Pinpoint the cell where the given text exists, returning its [X, Y] midpoint coordinate. 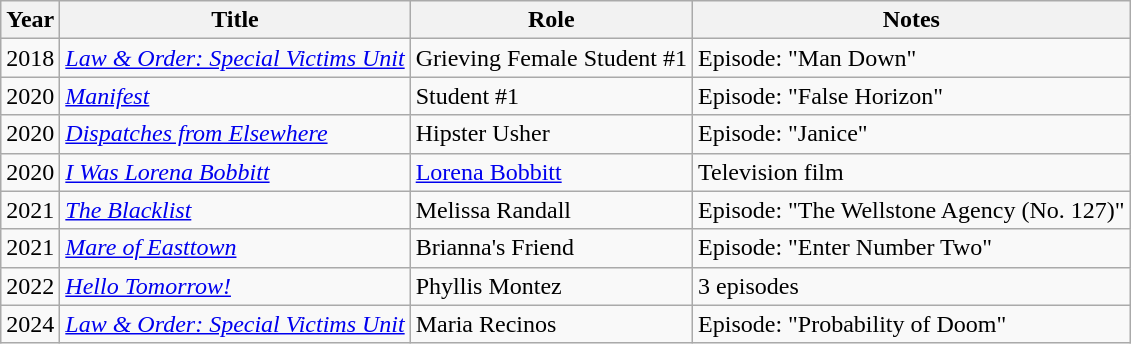
Manifest [235, 96]
2018 [30, 58]
2024 [30, 324]
2022 [30, 286]
The Blacklist [235, 210]
Grieving Female Student #1 [551, 58]
Phyllis Montez [551, 286]
Episode: "Probability of Doom" [912, 324]
Lorena Bobbitt [551, 172]
Brianna's Friend [551, 248]
I Was Lorena Bobbitt [235, 172]
Notes [912, 20]
Episode: "False Horizon" [912, 96]
3 episodes [912, 286]
Student #1 [551, 96]
Maria Recinos [551, 324]
Episode: "Man Down" [912, 58]
Melissa Randall [551, 210]
Dispatches from Elsewhere [235, 134]
Episode: "Enter Number Two" [912, 248]
Mare of Easttown [235, 248]
Episode: "The Wellstone Agency (No. 127)" [912, 210]
Role [551, 20]
Hello Tomorrow! [235, 286]
Hipster Usher [551, 134]
Year [30, 20]
Television film [912, 172]
Episode: "Janice" [912, 134]
Title [235, 20]
